Locate the cell with the specified text and output its (x, y) center coordinate. 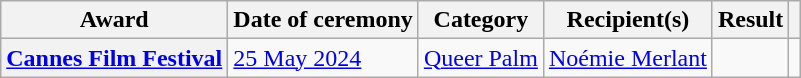
Category (480, 20)
Noémie Merlant (628, 58)
Queer Palm (480, 58)
Recipient(s) (628, 20)
25 May 2024 (324, 58)
Cannes Film Festival (114, 58)
Result (750, 20)
Date of ceremony (324, 20)
Award (114, 20)
